Pinpoint the cell where the given text exists, returning its [x, y] midpoint coordinate. 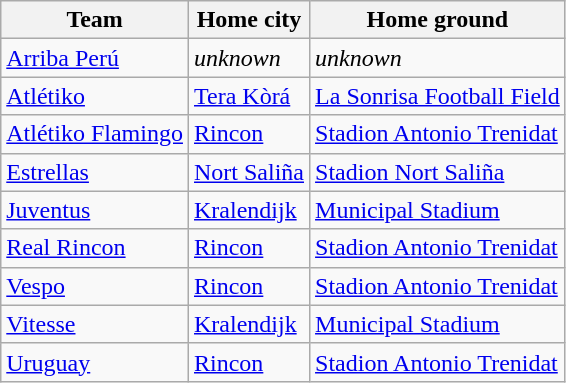
Atlétiko Flamingo [95, 134]
Tera Kòrá [248, 96]
Real Rincon [95, 248]
Team [95, 20]
Arriba Perú [95, 58]
Nort Saliña [248, 172]
La Sonrisa Football Field [438, 96]
Estrellas [95, 172]
Vitesse [95, 324]
Home ground [438, 20]
Stadion Nort Saliña [438, 172]
Uruguay [95, 362]
Juventus [95, 210]
Home city [248, 20]
Atlétiko [95, 96]
Vespo [95, 286]
